Return (x, y) of the center of cell containing provided text 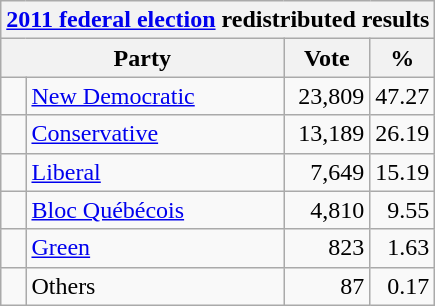
9.55 (402, 210)
Conservative (155, 134)
4,810 (327, 210)
Green (155, 248)
23,809 (327, 96)
Liberal (155, 172)
New Democratic (155, 96)
15.19 (402, 172)
47.27 (402, 96)
Vote (327, 58)
7,649 (327, 172)
13,189 (327, 134)
87 (327, 286)
Others (155, 286)
1.63 (402, 248)
% (402, 58)
26.19 (402, 134)
0.17 (402, 286)
823 (327, 248)
2011 federal election redistributed results (218, 20)
Bloc Québécois (155, 210)
Party (142, 58)
